From the cell containing the given text, extract its center point as (X, Y) coordinate. 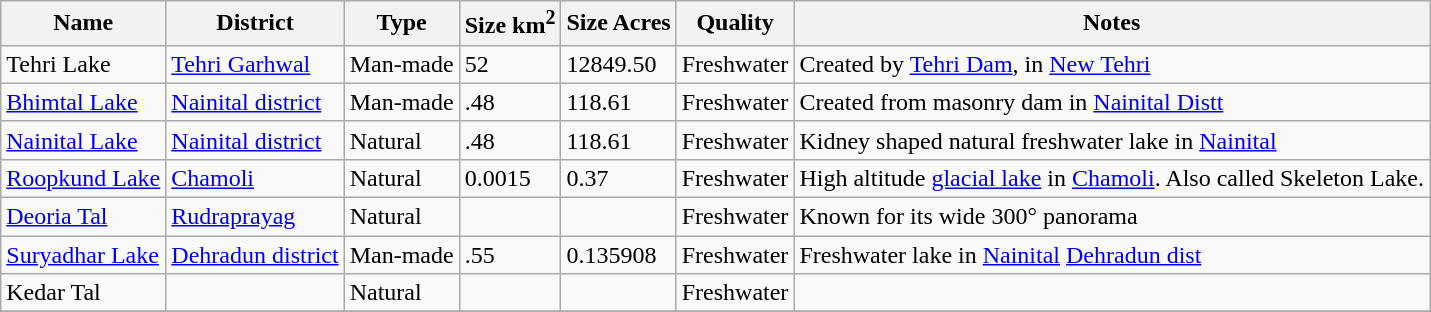
District (255, 24)
Size km2 (510, 24)
Quality (735, 24)
Created by Tehri Dam, in New Tehri (1112, 64)
Name (84, 24)
12849.50 (618, 64)
0.37 (618, 178)
Type (402, 24)
Tehri Lake (84, 64)
Bhimtal Lake (84, 102)
Chamoli (255, 178)
52 (510, 64)
Suryadhar Lake (84, 255)
Created from masonry dam in Nainital Distt (1112, 102)
Notes (1112, 24)
Tehri Garhwal (255, 64)
Rudraprayag (255, 217)
Nainital Lake (84, 140)
0.0015 (510, 178)
High altitude glacial lake in Chamoli. Also called Skeleton Lake. (1112, 178)
Known for its wide 300° panorama (1112, 217)
Size Acres (618, 24)
Deoria Tal (84, 217)
Kedar Tal (84, 293)
0.135908 (618, 255)
Roopkund Lake (84, 178)
Freshwater lake in Nainital Dehradun dist (1112, 255)
Kidney shaped natural freshwater lake in Nainital (1112, 140)
Dehradun district (255, 255)
.55 (510, 255)
